Extract the (X, Y) coordinate from the center of the cell holding the provided text.  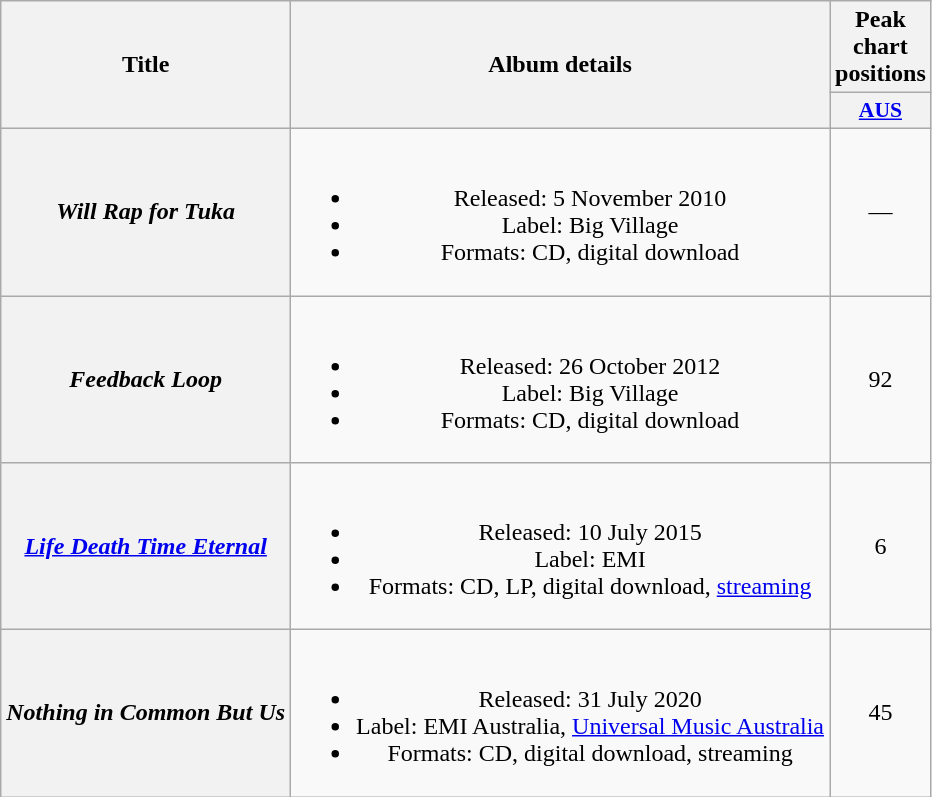
Title (146, 65)
Released: 31 July 2020Label: EMI Australia, Universal Music AustraliaFormats: CD, digital download, streaming (560, 714)
45 (881, 714)
Released: 26 October 2012Label: Big VillageFormats: CD, digital download (560, 380)
Released: 5 November 2010Label: Big VillageFormats: CD, digital download (560, 212)
Album details (560, 65)
92 (881, 380)
Released: 10 July 2015Label: EMIFormats: CD, LP, digital download, streaming (560, 546)
6 (881, 546)
Peak chart positions (881, 47)
Nothing in Common But Us (146, 714)
— (881, 212)
Will Rap for Tuka (146, 212)
AUS (881, 111)
Feedback Loop (146, 380)
Life Death Time Eternal (146, 546)
